Provide the [X, Y] coordinate of the cell's center where the given text is located.  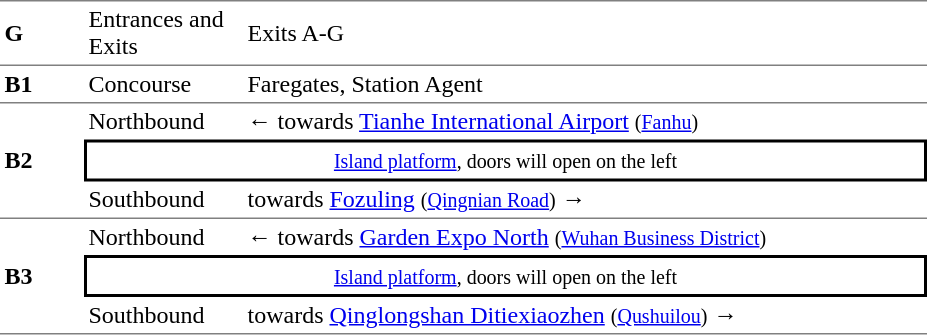
B1 [42, 85]
Concourse [164, 85]
← towards Tianhe International Airport (Fanhu) [585, 122]
Exits A-G [585, 33]
Entrances and Exits [164, 33]
Faregates, Station Agent [585, 85]
← towards Garden Expo North (Wuhan Business District) [585, 237]
towards Qinglongshan Ditiexiaozhen (Qushuilou) → [585, 316]
B2 [42, 162]
B3 [42, 277]
towards Fozuling (Qingnian Road) → [585, 201]
G [42, 33]
